Pinpoint the cell where the given text exists, returning its [x, y] midpoint coordinate. 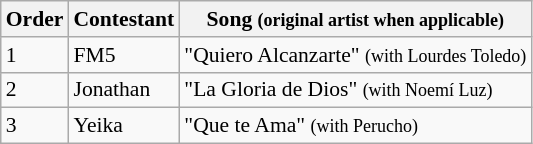
Order [35, 19]
"Que te Ama" (with Perucho) [355, 126]
Yeika [124, 126]
"La Gloria de Dios" (with Noemí Luz) [355, 90]
2 [35, 90]
Song (original artist when applicable) [355, 19]
Jonathan [124, 90]
FM5 [124, 55]
3 [35, 126]
"Quiero Alcanzarte" (with Lourdes Toledo) [355, 55]
1 [35, 55]
Contestant [124, 19]
